For the text-containing cell, return its midpoint in [X, Y] coordinate format. 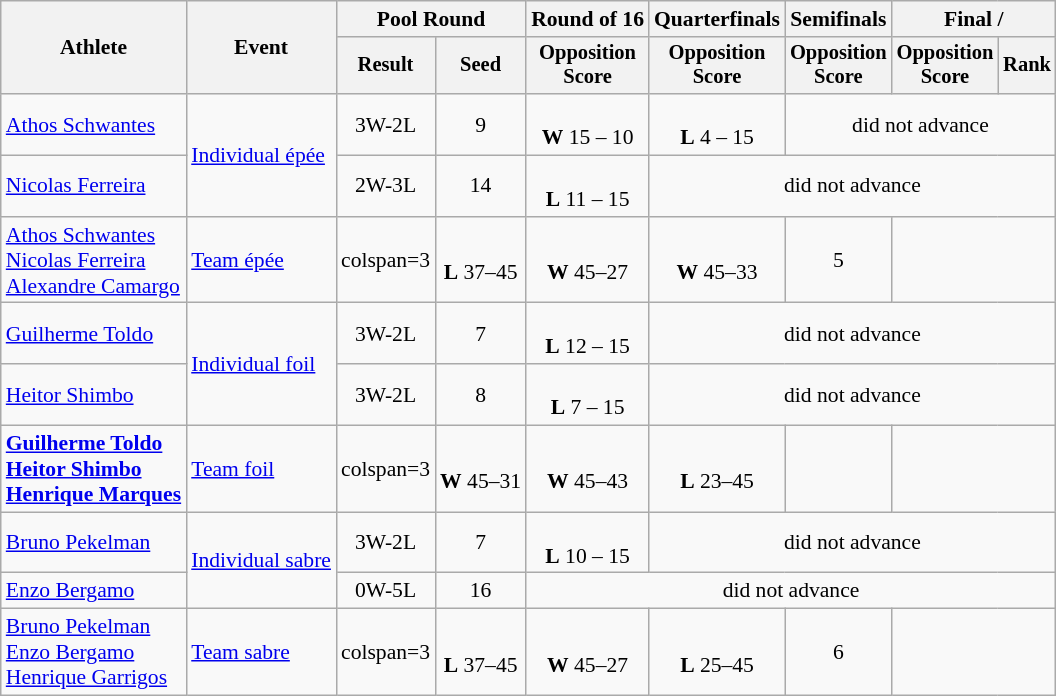
Team foil [261, 470]
Event [261, 48]
6 [838, 652]
L 4 – 15 [717, 124]
Pool Round [431, 19]
16 [480, 591]
Heitor Shimbo [94, 394]
W 45–31 [480, 470]
Individual foil [261, 364]
Enzo Bergamo [94, 591]
Individual épée [261, 155]
0W-5L [386, 591]
Individual sabre [261, 560]
Quarterfinals [717, 19]
Guilherme Toldo [94, 334]
Athos SchwantesNicolas FerreiraAlexandre Camargo [94, 260]
L 12 – 15 [588, 334]
8 [480, 394]
Athos Schwantes [94, 124]
Semifinals [838, 19]
Nicolas Ferreira [94, 186]
Team sabre [261, 652]
Seed [480, 66]
Bruno Pekelman [94, 542]
Guilherme ToldoHeitor ShimboHenrique Marques [94, 470]
W 45–43 [588, 470]
Rank [1027, 66]
Round of 16 [588, 19]
Team épée [261, 260]
L 10 – 15 [588, 542]
L 7 – 15 [588, 394]
L 23–45 [717, 470]
Result [386, 66]
2W-3L [386, 186]
Bruno PekelmanEnzo BergamoHenrique Garrigos [94, 652]
14 [480, 186]
Final / [974, 19]
W 45–33 [717, 260]
L 11 – 15 [588, 186]
9 [480, 124]
W 15 – 10 [588, 124]
Athlete [94, 48]
5 [838, 260]
L 25–45 [717, 652]
